For the text-containing cell, return its midpoint in (X, Y) coordinate format. 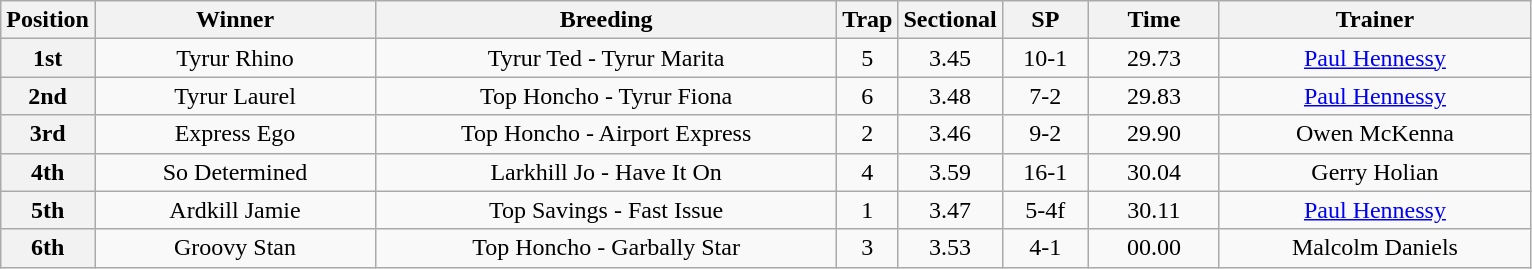
Top Honcho - Tyrur Fiona (606, 96)
3.48 (950, 96)
3.53 (950, 248)
Trap (868, 20)
00.00 (1154, 248)
5-4f (1045, 210)
Winner (234, 20)
6th (48, 248)
Position (48, 20)
2nd (48, 96)
3.59 (950, 172)
Time (1154, 20)
1 (868, 210)
7-2 (1045, 96)
Tyrur Laurel (234, 96)
3.45 (950, 58)
Malcolm Daniels (1374, 248)
Top Honcho - Airport Express (606, 134)
4-1 (1045, 248)
30.04 (1154, 172)
2 (868, 134)
So Determined (234, 172)
Owen McKenna (1374, 134)
Gerry Holian (1374, 172)
29.83 (1154, 96)
Tyrur Rhino (234, 58)
Sectional (950, 20)
29.90 (1154, 134)
Larkhill Jo - Have It On (606, 172)
Breeding (606, 20)
Top Honcho - Garbally Star (606, 248)
6 (868, 96)
3.47 (950, 210)
4 (868, 172)
9-2 (1045, 134)
SP (1045, 20)
Groovy Stan (234, 248)
Ardkill Jamie (234, 210)
3.46 (950, 134)
Top Savings - Fast Issue (606, 210)
29.73 (1154, 58)
1st (48, 58)
10-1 (1045, 58)
16-1 (1045, 172)
Tyrur Ted - Tyrur Marita (606, 58)
4th (48, 172)
3rd (48, 134)
3 (868, 248)
30.11 (1154, 210)
5 (868, 58)
Express Ego (234, 134)
5th (48, 210)
Trainer (1374, 20)
